Provide the [X, Y] coordinate of the cell's center where the given text is located.  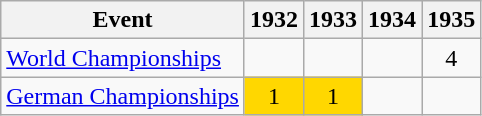
1935 [452, 20]
4 [452, 58]
Event [123, 20]
1932 [274, 20]
1933 [334, 20]
1934 [392, 20]
World Championships [123, 58]
German Championships [123, 96]
